Provide the (x, y) coordinate of the cell's center where the given text is located.  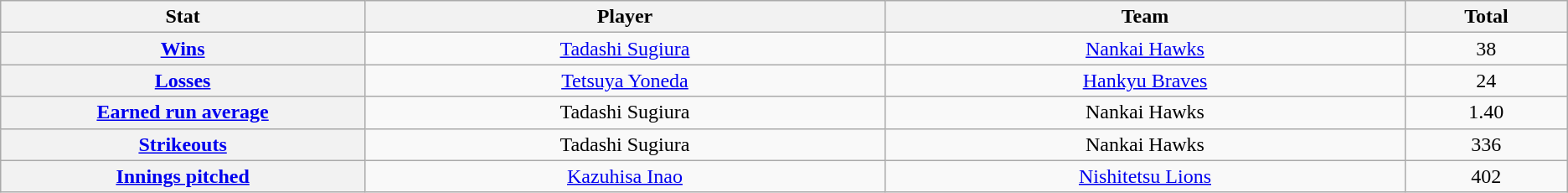
Player (625, 17)
Innings pitched (183, 176)
336 (1486, 144)
Strikeouts (183, 144)
Team (1144, 17)
Stat (183, 17)
1.40 (1486, 112)
24 (1486, 81)
Tetsuya Yoneda (625, 81)
Wins (183, 49)
Earned run average (183, 112)
Nishitetsu Lions (1144, 176)
38 (1486, 49)
Losses (183, 81)
Total (1486, 17)
Kazuhisa Inao (625, 176)
402 (1486, 176)
Hankyu Braves (1144, 81)
